Identify which cell holds the provided text, then report its (x, y) central coordinate. 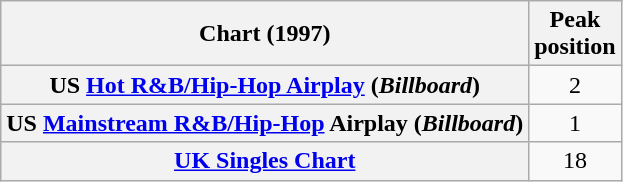
2 (575, 85)
Peakposition (575, 34)
UK Singles Chart (265, 161)
18 (575, 161)
US Hot R&B/Hip-Hop Airplay (Billboard) (265, 85)
US Mainstream R&B/Hip-Hop Airplay (Billboard) (265, 123)
1 (575, 123)
Chart (1997) (265, 34)
